For the text-containing cell, return its midpoint in [x, y] coordinate format. 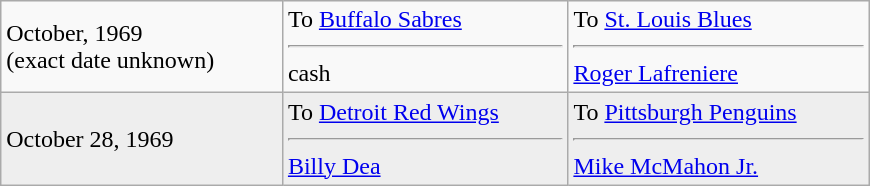
To Pittsburgh PenguinsMike McMahon Jr. [718, 139]
To Buffalo Sabrescash [424, 47]
October, 1969(exact date unknown) [142, 47]
To St. Louis BluesRoger Lafreniere [718, 47]
October 28, 1969 [142, 139]
To Detroit Red WingsBilly Dea [424, 139]
